Provide the [X, Y] coordinate of the cell's center where the given text is located.  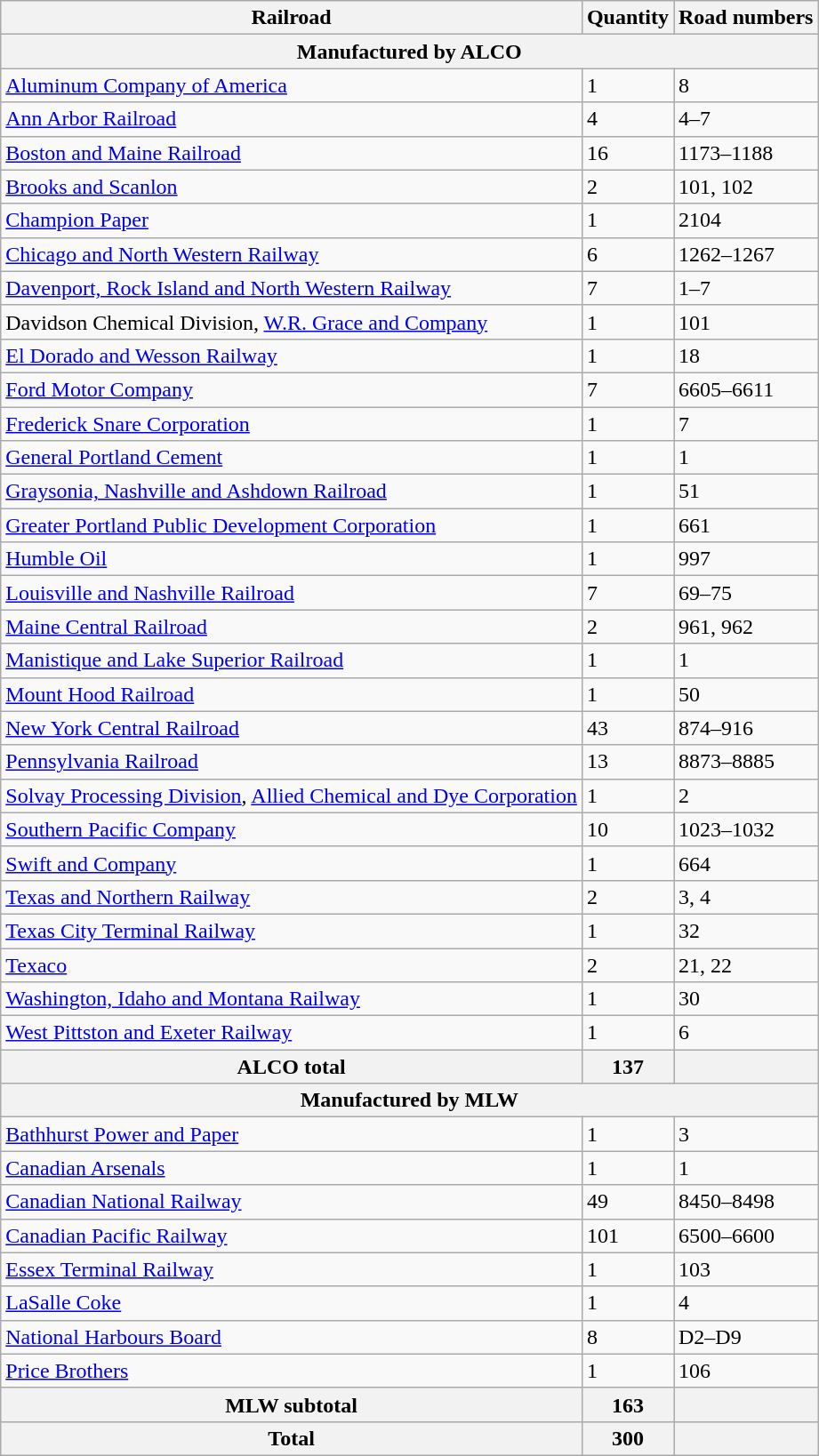
National Harbours Board [292, 1337]
961, 962 [746, 627]
101, 102 [746, 187]
1262–1267 [746, 254]
163 [628, 1404]
Aluminum Company of America [292, 85]
Quantity [628, 18]
3, 4 [746, 897]
30 [746, 999]
69–75 [746, 593]
1–7 [746, 288]
50 [746, 694]
Manistique and Lake Superior Railroad [292, 660]
1173–1188 [746, 153]
LaSalle Coke [292, 1303]
Railroad [292, 18]
51 [746, 492]
13 [628, 762]
661 [746, 525]
137 [628, 1067]
Texaco [292, 964]
Canadian Arsenals [292, 1168]
10 [628, 829]
Canadian National Railway [292, 1202]
Manufactured by MLW [409, 1100]
Solvay Processing Division, Allied Chemical and Dye Corporation [292, 796]
Brooks and Scanlon [292, 187]
2104 [746, 220]
300 [628, 1438]
Louisville and Nashville Railroad [292, 593]
103 [746, 1269]
664 [746, 863]
Greater Portland Public Development Corporation [292, 525]
Ann Arbor Railroad [292, 119]
Price Brothers [292, 1371]
Davenport, Rock Island and North Western Railway [292, 288]
Road numbers [746, 18]
Ford Motor Company [292, 389]
Texas and Northern Railway [292, 897]
874–916 [746, 728]
16 [628, 153]
Southern Pacific Company [292, 829]
West Pittston and Exeter Railway [292, 1033]
3 [746, 1134]
Mount Hood Railroad [292, 694]
8450–8498 [746, 1202]
Chicago and North Western Railway [292, 254]
1023–1032 [746, 829]
Manufactured by ALCO [409, 52]
Total [292, 1438]
ALCO total [292, 1067]
32 [746, 931]
43 [628, 728]
18 [746, 356]
Graysonia, Nashville and Ashdown Railroad [292, 492]
106 [746, 1371]
Boston and Maine Railroad [292, 153]
21, 22 [746, 964]
6605–6611 [746, 389]
New York Central Railroad [292, 728]
Texas City Terminal Railway [292, 931]
D2–D9 [746, 1337]
Swift and Company [292, 863]
Pennsylvania Railroad [292, 762]
Essex Terminal Railway [292, 1269]
Maine Central Railroad [292, 627]
6500–6600 [746, 1236]
Humble Oil [292, 559]
Washington, Idaho and Montana Railway [292, 999]
Champion Paper [292, 220]
997 [746, 559]
4–7 [746, 119]
Davidson Chemical Division, W.R. Grace and Company [292, 322]
MLW subtotal [292, 1404]
Bathhurst Power and Paper [292, 1134]
El Dorado and Wesson Railway [292, 356]
General Portland Cement [292, 458]
Canadian Pacific Railway [292, 1236]
8873–8885 [746, 762]
49 [628, 1202]
Frederick Snare Corporation [292, 424]
